Detect which cell encompasses the target text, then output its [X, Y] center coordinate. 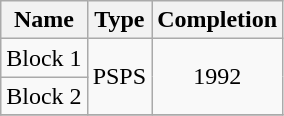
Block 2 [44, 96]
Block 1 [44, 58]
PSPS [119, 77]
Name [44, 20]
1992 [218, 77]
Type [119, 20]
Completion [218, 20]
